Determine the (x, y) coordinate at the center of the cell enclosing the given text.  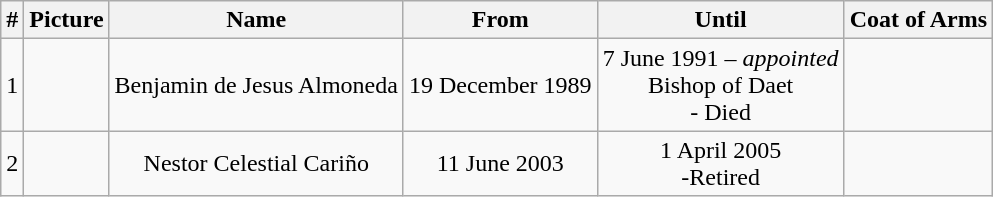
11 June 2003 (500, 164)
Until (720, 20)
Coat of Arms (918, 20)
From (500, 20)
7 June 1991 – appointedBishop of Daet- Died (720, 85)
2 (12, 164)
19 December 1989 (500, 85)
Nestor Celestial Cariño (256, 164)
# (12, 20)
1 (12, 85)
Benjamin de Jesus Almoneda (256, 85)
Picture (66, 20)
Name (256, 20)
1 April 2005-Retired (720, 164)
